Return (x, y) of the center of cell containing provided text 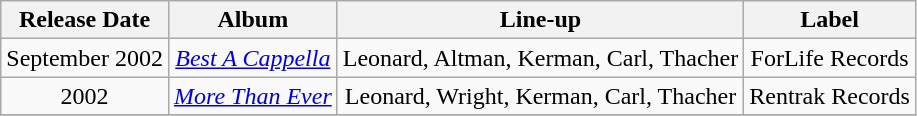
Album (252, 20)
Line-up (540, 20)
ForLife Records (830, 58)
September 2002 (85, 58)
Release Date (85, 20)
Leonard, Wright, Kerman, Carl, Thacher (540, 96)
Leonard, Altman, Kerman, Carl, Thacher (540, 58)
More Than Ever (252, 96)
Label (830, 20)
2002 (85, 96)
Rentrak Records (830, 96)
Best A Cappella (252, 58)
